Return the (x, y) coordinate for the center point of the cell that contains the specified text.  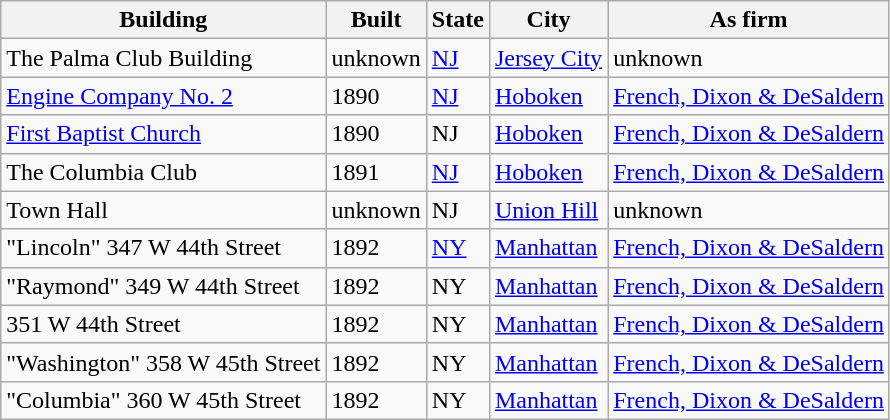
Engine Company No. 2 (164, 96)
Built (376, 20)
351 W 44th Street (164, 324)
"Columbia" 360 W 45th Street (164, 400)
First Baptist Church (164, 134)
The Palma Club Building (164, 58)
Building (164, 20)
Union Hill (548, 210)
State (458, 20)
City (548, 20)
The Columbia Club (164, 172)
"Lincoln" 347 W 44th Street (164, 248)
Jersey City (548, 58)
"Washington" 358 W 45th Street (164, 362)
Town Hall (164, 210)
As firm (749, 20)
"Raymond" 349 W 44th Street (164, 286)
1891 (376, 172)
